Find where the given text appears and provide that cell's center as [x, y] coordinate. 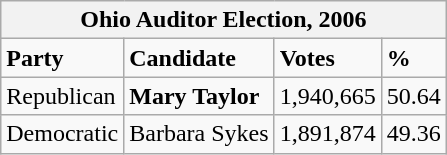
50.64 [414, 96]
Party [62, 58]
1,891,874 [328, 134]
Republican [62, 96]
% [414, 58]
Democratic [62, 134]
Barbara Sykes [199, 134]
49.36 [414, 134]
Votes [328, 58]
1,940,665 [328, 96]
Mary Taylor [199, 96]
Candidate [199, 58]
Ohio Auditor Election, 2006 [224, 20]
